For the text-containing cell, return its midpoint in (X, Y) coordinate format. 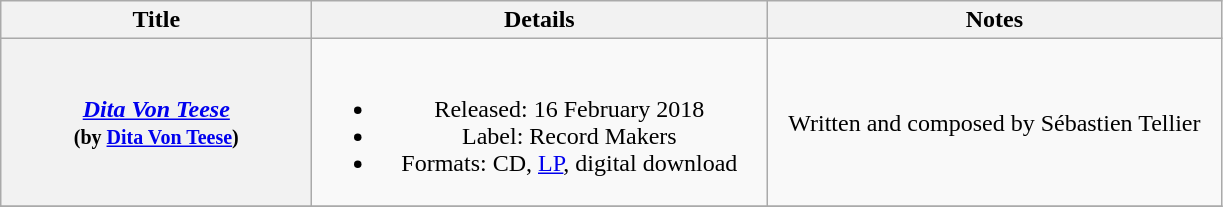
Written and composed by Sébastien Tellier (994, 122)
Dita Von Teese(by Dita Von Teese) (156, 122)
Details (540, 20)
Released: 16 February 2018Label: Record MakersFormats: CD, LP, digital download (540, 122)
Notes (994, 20)
Title (156, 20)
